Return (X, Y) of the center of cell containing provided text 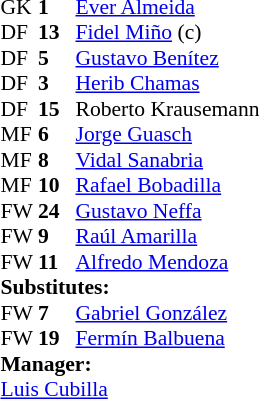
Vidal Sanabria (167, 160)
Rafael Bobadilla (167, 185)
7 (57, 313)
19 (57, 339)
Gustavo Benítez (167, 58)
24 (57, 211)
3 (57, 83)
10 (57, 185)
6 (57, 135)
Gabriel González (167, 313)
Roberto Krausemann (167, 109)
11 (57, 262)
Herib Chamas (167, 83)
13 (57, 33)
Raúl Amarilla (167, 237)
9 (57, 237)
Substitutes: (130, 287)
Fidel Miño (c) (167, 33)
Gustavo Neffa (167, 211)
15 (57, 109)
Fermín Balbuena (167, 339)
Alfredo Mendoza (167, 262)
Manager: (130, 364)
Jorge Guasch (167, 135)
8 (57, 160)
5 (57, 58)
